Search for the cell housing the specified text and yield its [x, y] center coordinate. 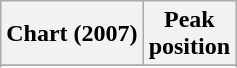
Chart (2007) [72, 34]
Peak position [189, 34]
